Scan for the cell matching the given text and deliver its [x, y] coordinate at center. 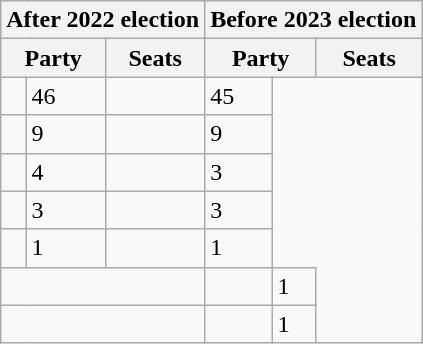
45 [238, 96]
After 2022 election [103, 20]
46 [66, 96]
Before 2023 election [314, 20]
4 [66, 172]
